Return the (X, Y) coordinate for the center point of the cell that contains the specified text.  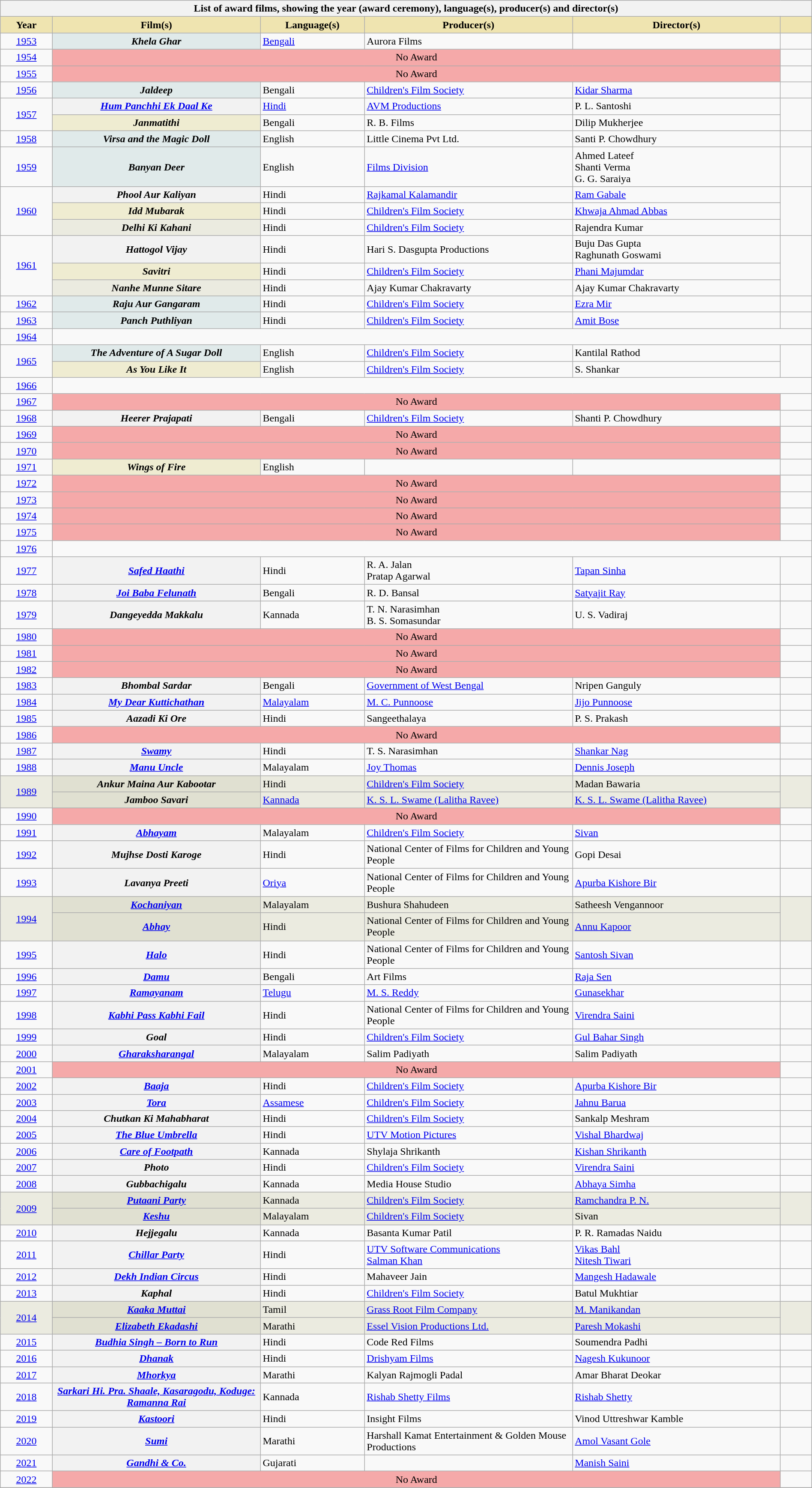
Assamese (313, 1102)
2008 (27, 1184)
2022 (27, 1479)
Panch Puthliyan (156, 320)
Khela Ghar (156, 41)
S. Shankar (677, 369)
Ramchandra P. N. (677, 1200)
M. C. Punnoose (469, 702)
Hum Panchhi Ek Daal Ke (156, 106)
Rajkamal Kalamandir (469, 194)
Joy Thomas (469, 767)
Little Cinema Pvt Ltd. (469, 139)
1992 (27, 855)
Joi Baba Felunath (156, 593)
Rishab Shetty (677, 1397)
2014 (27, 1318)
Santosh Sivan (677, 954)
Damu (156, 977)
Jijo Punnoose (677, 702)
Basanta Kumar Patil (469, 1233)
1985 (27, 718)
Delhi Ki Kahani (156, 227)
Year (27, 25)
1987 (27, 751)
Grass Root Film Company (469, 1309)
Paresh Mokashi (677, 1326)
1984 (27, 702)
1959 (27, 167)
1988 (27, 767)
Abhayam (156, 833)
P. L. Santoshi (677, 106)
Satyajit Ray (677, 593)
Satheesh Vengannoor (677, 905)
Dhanak (156, 1358)
Raju Aur Gangaram (156, 304)
Gubbachigalu (156, 1184)
Jaldeep (156, 90)
1980 (27, 637)
2000 (27, 1053)
Hattogol Vijay (156, 249)
Baaja (156, 1086)
Ram Gabale (677, 194)
1967 (27, 402)
Nripen Ganguly (677, 686)
Shankar Nag (677, 751)
1953 (27, 41)
Madan Bawaria (677, 783)
1964 (27, 337)
Chillar Party (156, 1255)
Banyan Deer (156, 167)
Tapan Sinha (677, 571)
Gunasekhar (677, 993)
Chutkan Ki Mahabharat (156, 1119)
1972 (27, 483)
Amit Bose (677, 320)
2012 (27, 1277)
Hari S. Dasgupta Productions (469, 249)
Producer(s) (469, 25)
T. S. Narasimhan (469, 751)
Savitri (156, 272)
Dangeyedda Makkalu (156, 615)
1981 (27, 653)
Aazadi Ki Ore (156, 718)
2019 (27, 1419)
R. D. Bansal (469, 593)
2016 (27, 1358)
2020 (27, 1441)
1990 (27, 816)
Drishyam Films (469, 1358)
Mhorkya (156, 1374)
Ezra Mir (677, 304)
1979 (27, 615)
1991 (27, 833)
1975 (27, 532)
Keshu (156, 1216)
2011 (27, 1255)
UTV Motion Pictures (469, 1135)
Code Red Films (469, 1342)
Films Division (469, 167)
M. S. Reddy (469, 993)
1973 (27, 500)
Janmatithi (156, 123)
Gopi Desai (677, 855)
2010 (27, 1233)
Ankur Maina Aur Kabootar (156, 783)
Swamy (156, 751)
Soumendra Padhi (677, 1342)
Kastoori (156, 1419)
Gujarati (313, 1463)
1997 (27, 993)
1989 (27, 792)
Telugu (313, 993)
1965 (27, 361)
1968 (27, 418)
Phani Majumdar (677, 272)
Safed Haathi (156, 571)
1956 (27, 90)
Sankalp Meshram (677, 1119)
Tora (156, 1102)
Gul Bahar Singh (677, 1037)
2001 (27, 1070)
Abhay (156, 927)
Photo (156, 1168)
My Dear Kuttichathan (156, 702)
Elizabeth Ekadashi (156, 1326)
1958 (27, 139)
Manu Uncle (156, 767)
AVM Productions (469, 106)
Tamil (313, 1309)
Nagesh Kukunoor (677, 1358)
1996 (27, 977)
1962 (27, 304)
Vinod Uttreshwar Kamble (677, 1419)
Kidar Sharma (677, 90)
Rajendra Kumar (677, 227)
Virsa and the Magic Doll (156, 139)
Aurora Films (469, 41)
1957 (27, 114)
Rishab Shetty Films (469, 1397)
Art Films (469, 977)
Mangesh Hadawale (677, 1277)
Oriya (313, 882)
Gandhi & Co. (156, 1463)
2002 (27, 1086)
R. A. JalanPratap Agarwal (469, 571)
2013 (27, 1293)
2017 (27, 1374)
1970 (27, 451)
Amol Vasant Gole (677, 1441)
1978 (27, 593)
1994 (27, 918)
Kabhi Pass Kabhi Fail (156, 1015)
Gharaksharangal (156, 1053)
Vishal Bhardwaj (677, 1135)
1963 (27, 320)
Batul Mukhtiar (677, 1293)
Kaaka Muttai (156, 1309)
M. Manikandan (677, 1309)
Annu Kapoor (677, 927)
P. S. Prakash (677, 718)
Khwaja Ahmad Abbas (677, 211)
2018 (27, 1397)
Heerer Prajapati (156, 418)
Vikas BahlNitesh Tiwari (677, 1255)
Dekh Indian Circus (156, 1277)
1995 (27, 954)
Nanhe Munne Sitare (156, 288)
Bhombal Sardar (156, 686)
Raja Sen (677, 977)
1977 (27, 571)
2005 (27, 1135)
1969 (27, 434)
T. N. NarasimhanB. S. Somasundar (469, 615)
Jahnu Barua (677, 1102)
Shanti P. Chowdhury (677, 418)
Hejjegalu (156, 1233)
1955 (27, 74)
1971 (27, 467)
1999 (27, 1037)
Director(s) (677, 25)
Dilip Mukherjee (677, 123)
2021 (27, 1463)
Film(s) (156, 25)
2009 (27, 1208)
1983 (27, 686)
2007 (27, 1168)
Shylaja Shrikanth (469, 1151)
1998 (27, 1015)
Language(s) (313, 25)
2004 (27, 1119)
Kishan Shrikanth (677, 1151)
Harshall Kamat Entertainment & Golden Mouse Productions (469, 1441)
Santi P. Chowdhury (677, 139)
Abhaya Simha (677, 1184)
Ramayanam (156, 993)
Putaani Party (156, 1200)
Insight Films (469, 1419)
Sumi (156, 1441)
1966 (27, 385)
Wings of Fire (156, 467)
Kantilal Rathod (677, 353)
Halo (156, 954)
List of award films, showing the year (award ceremony), language(s), producer(s) and director(s) (406, 9)
Government of West Bengal (469, 686)
1974 (27, 516)
Jamboo Savari (156, 800)
Kalyan Rajmogli Padal (469, 1374)
Lavanya Preeti (156, 882)
Essel Vision Productions Ltd. (469, 1326)
1986 (27, 735)
Manish Saini (677, 1463)
The Blue Umbrella (156, 1135)
1982 (27, 669)
Dennis Joseph (677, 767)
2006 (27, 1151)
Kochaniyan (156, 905)
Sangeethalaya (469, 718)
Kaphal (156, 1293)
Budhia Singh – Born to Run (156, 1342)
UTV Software CommunicationsSalman Khan (469, 1255)
Idd Mubarak (156, 211)
Phool Aur Kaliyan (156, 194)
1961 (27, 266)
As You Like It (156, 369)
1993 (27, 882)
Media House Studio (469, 1184)
U. S. Vadiraj (677, 615)
Goal (156, 1037)
Buju Das GuptaRaghunath Goswami (677, 249)
Sarkari Hi. Pra. Shaale, Kasaragodu, Koduge: Ramanna Rai (156, 1397)
2015 (27, 1342)
Mujhse Dosti Karoge (156, 855)
Mahaveer Jain (469, 1277)
1960 (27, 211)
The Adventure of A Sugar Doll (156, 353)
Ahmed LateefShanti VermaG. G. Saraiya (677, 167)
Bushura Shahudeen (469, 905)
Amar Bharat Deokar (677, 1374)
P. R. Ramadas Naidu (677, 1233)
1954 (27, 57)
Care of Footpath (156, 1151)
2003 (27, 1102)
1976 (27, 549)
R. B. Films (469, 123)
